Locate the cell with the specified text and output its (x, y) center coordinate. 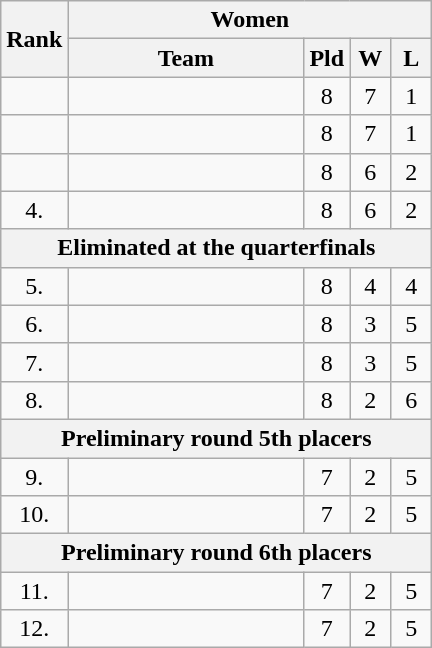
5. (34, 286)
6. (34, 324)
7. (34, 362)
8. (34, 400)
4. (34, 210)
Preliminary round 6th placers (216, 553)
Women (250, 20)
Eliminated at the quarterfinals (216, 248)
Preliminary round 5th placers (216, 438)
L (412, 58)
10. (34, 515)
12. (34, 629)
9. (34, 477)
W (370, 58)
Pld (327, 58)
Rank (34, 39)
11. (34, 591)
Team (186, 58)
